Provide the [x, y] coordinate of the cell's center where the given text is located.  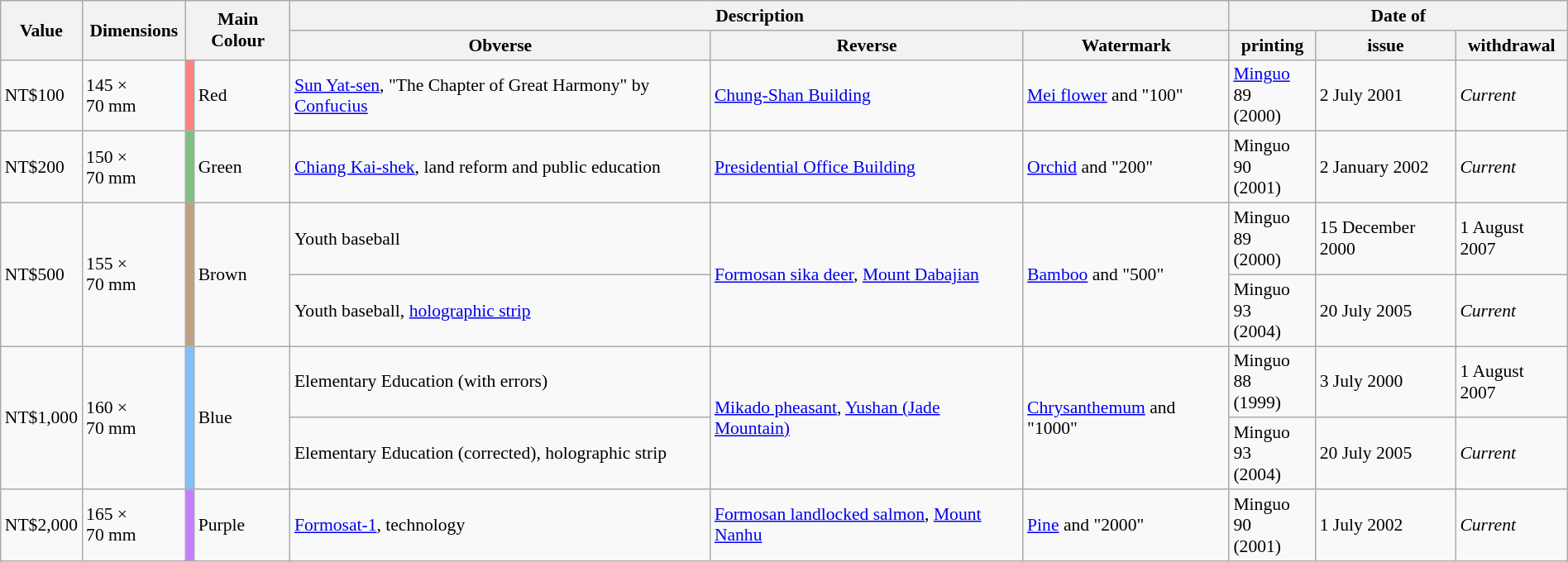
Minguo 88(1999) [1272, 382]
Chrysanthemum and "1000" [1126, 418]
1 July 2002 [1386, 526]
Green [242, 167]
Mikado pheasant, Yushan (Jade Mountain) [867, 418]
Bamboo and "500" [1126, 274]
Mei flower and "100" [1126, 96]
issue [1386, 45]
145 × 70 mm [134, 96]
Purple [242, 526]
15 December 2000 [1386, 240]
Dimensions [134, 30]
NT$500 [41, 274]
NT$100 [41, 96]
Elementary Education (corrected), holographic strip [500, 455]
Blue [242, 418]
Orchid and "200" [1126, 167]
Pine and "2000" [1126, 526]
Watermark [1126, 45]
Youth baseball [500, 240]
Formosan sika deer, Mount Dabajian [867, 274]
Description [759, 16]
Youth baseball, holographic strip [500, 311]
150 × 70 mm [134, 167]
Formosat-1, technology [500, 526]
NT$1,000 [41, 418]
Reverse [867, 45]
withdrawal [1512, 45]
Sun Yat-sen, "The Chapter of Great Harmony" by Confucius [500, 96]
NT$2,000 [41, 526]
Chiang Kai-shek, land reform and public education [500, 167]
Main Colour [238, 30]
2 July 2001 [1386, 96]
Elementary Education (with errors) [500, 382]
printing [1272, 45]
160 × 70 mm [134, 418]
Obverse [500, 45]
Formosan landlocked salmon, Mount Nanhu [867, 526]
Value [41, 30]
2 January 2002 [1386, 167]
NT$200 [41, 167]
Date of [1398, 16]
Chung-Shan Building [867, 96]
155 × 70 mm [134, 274]
Presidential Office Building [867, 167]
Brown [242, 274]
Red [242, 96]
3 July 2000 [1386, 382]
165 × 70 mm [134, 526]
